From the cell containing the given text, extract its center point as (X, Y) coordinate. 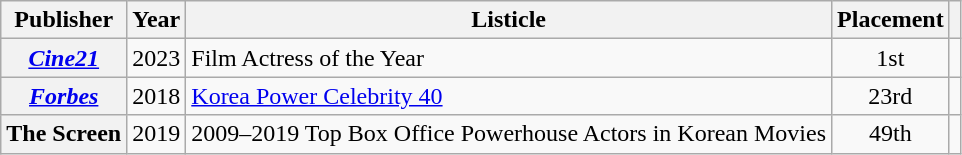
Placement (891, 20)
2023 (156, 58)
Forbes (64, 96)
Cine21 (64, 58)
2018 (156, 96)
Korea Power Celebrity 40 (509, 96)
1st (891, 58)
Year (156, 20)
Listicle (509, 20)
2009–2019 Top Box Office Powerhouse Actors in Korean Movies (509, 134)
The Screen (64, 134)
Film Actress of the Year (509, 58)
2019 (156, 134)
Publisher (64, 20)
23rd (891, 96)
49th (891, 134)
